Return the (X, Y) coordinate for the center point of the cell that contains the specified text.  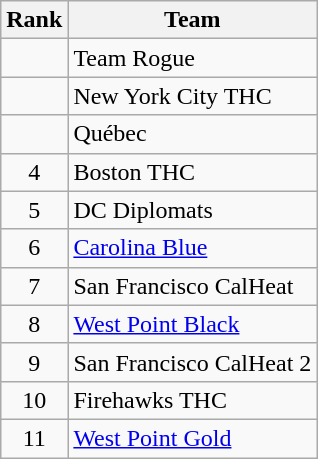
4 (34, 172)
West Point Gold (192, 438)
10 (34, 400)
6 (34, 248)
San Francisco CalHeat (192, 286)
7 (34, 286)
9 (34, 362)
11 (34, 438)
Team (192, 20)
Québec (192, 134)
Team Rogue (192, 58)
Carolina Blue (192, 248)
Firehawks THC (192, 400)
8 (34, 324)
5 (34, 210)
Rank (34, 20)
Boston THC (192, 172)
DC Diplomats (192, 210)
West Point Black (192, 324)
New York City THC (192, 96)
San Francisco CalHeat 2 (192, 362)
